Locate the cell with the specified text and output its [x, y] center coordinate. 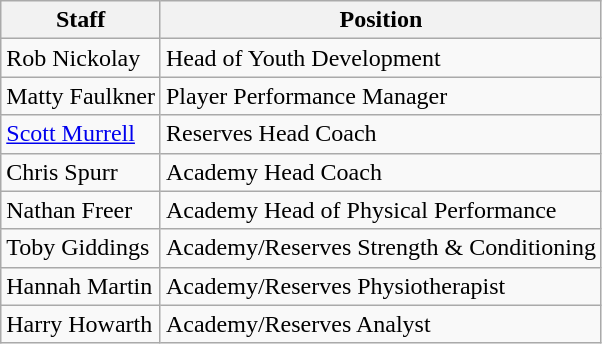
Toby Giddings [81, 248]
Matty Faulkner [81, 96]
Academy Head of Physical Performance [380, 210]
Player Performance Manager [380, 96]
Nathan Freer [81, 210]
Chris Spurr [81, 172]
Hannah Martin [81, 286]
Harry Howarth [81, 324]
Reserves Head Coach [380, 134]
Head of Youth Development [380, 58]
Academy Head Coach [380, 172]
Academy/Reserves Analyst [380, 324]
Position [380, 20]
Academy/Reserves Physiotherapist [380, 286]
Academy/Reserves Strength & Conditioning [380, 248]
Staff [81, 20]
Rob Nickolay [81, 58]
Scott Murrell [81, 134]
